Provide the [X, Y] coordinate of the cell's center where the given text is located.  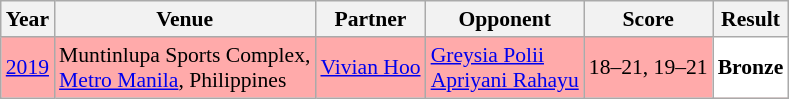
Greysia Polii Apriyani Rahayu [505, 68]
Vivian Hoo [370, 68]
Bronze [751, 68]
Score [648, 19]
Result [751, 19]
Venue [184, 19]
Muntinlupa Sports Complex,Metro Manila, Philippines [184, 68]
Partner [370, 19]
Year [28, 19]
2019 [28, 68]
Opponent [505, 19]
18–21, 19–21 [648, 68]
